From the cell containing the given text, extract its center point as (x, y) coordinate. 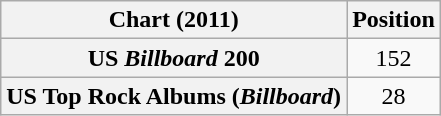
152 (394, 58)
28 (394, 96)
Position (394, 20)
Chart (2011) (174, 20)
US Billboard 200 (174, 58)
US Top Rock Albums (Billboard) (174, 96)
